Capture the cell that displays the provided text and extract its (X, Y) central coordinate. 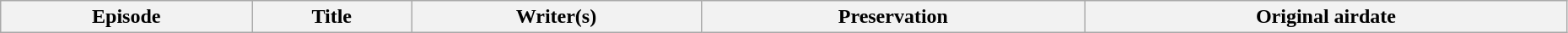
Preservation (892, 17)
Episode (127, 17)
Title (332, 17)
Original airdate (1326, 17)
Writer(s) (557, 17)
